For the text-containing cell, return its midpoint in (x, y) coordinate format. 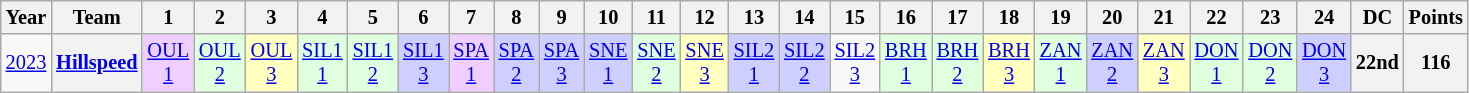
Hillspeed (96, 63)
10 (608, 17)
2 (220, 17)
OUL1 (168, 63)
18 (1009, 17)
SIL22 (804, 63)
SNE2 (656, 63)
DON2 (1270, 63)
SIL21 (754, 63)
DON3 (1324, 63)
SIL13 (423, 63)
ZAN1 (1061, 63)
BRH1 (906, 63)
11 (656, 17)
24 (1324, 17)
BRH3 (1009, 63)
14 (804, 17)
ZAN2 (1112, 63)
2023 (26, 63)
12 (705, 17)
17 (958, 17)
20 (1112, 17)
1 (168, 17)
Team (96, 17)
SIL11 (322, 63)
16 (906, 17)
23 (1270, 17)
3 (272, 17)
19 (1061, 17)
9 (562, 17)
8 (516, 17)
SNE3 (705, 63)
DC (1378, 17)
SPA3 (562, 63)
15 (855, 17)
SNE1 (608, 63)
DON1 (1217, 63)
22nd (1378, 63)
Points (1436, 17)
21 (1164, 17)
SIL23 (855, 63)
SPA2 (516, 63)
116 (1436, 63)
13 (754, 17)
Year (26, 17)
7 (470, 17)
OUL2 (220, 63)
6 (423, 17)
4 (322, 17)
BRH2 (958, 63)
ZAN3 (1164, 63)
OUL3 (272, 63)
5 (373, 17)
SIL12 (373, 63)
22 (1217, 17)
SPA1 (470, 63)
